Detect which cell encompasses the target text, then output its [x, y] center coordinate. 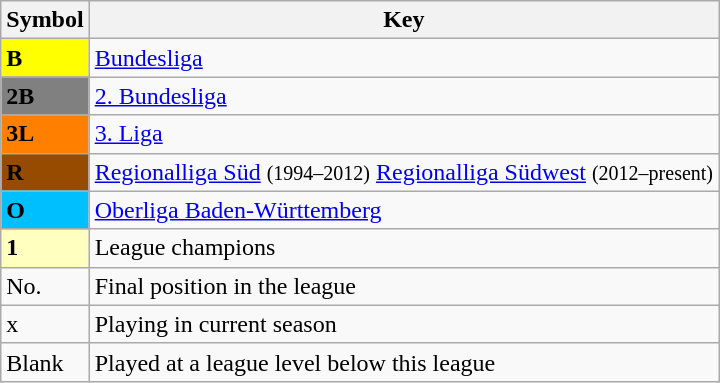
B [45, 58]
3L [45, 134]
Final position in the league [404, 286]
3. Liga [404, 134]
Regionalliga Süd (1994–2012) Regionalliga Südwest (2012–present) [404, 172]
Blank [45, 362]
Played at a league level below this league [404, 362]
Oberliga Baden-Württemberg [404, 210]
2. Bundesliga [404, 96]
No. [45, 286]
O [45, 210]
Playing in current season [404, 324]
League champions [404, 248]
1 [45, 248]
Key [404, 20]
Symbol [45, 20]
2B [45, 96]
Bundesliga [404, 58]
x [45, 324]
R [45, 172]
